Return [X, Y] of the center of cell containing provided text 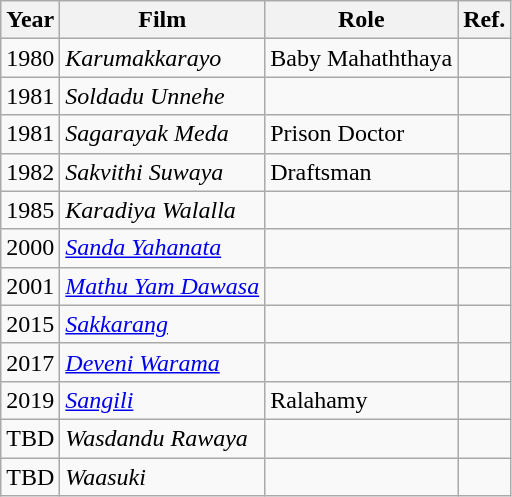
2015 [30, 324]
Year [30, 20]
Baby Mahaththaya [362, 58]
2001 [30, 286]
Soldadu Unnehe [162, 96]
Sangili [162, 400]
Wasdandu Rawaya [162, 438]
Sakvithi Suwaya [162, 172]
Sagarayak Meda [162, 134]
Draftsman [362, 172]
Prison Doctor [362, 134]
2017 [30, 362]
Karadiya Walalla [162, 210]
Role [362, 20]
1985 [30, 210]
Ralahamy [362, 400]
1982 [30, 172]
1980 [30, 58]
Film [162, 20]
Sanda Yahanata [162, 248]
Mathu Yam Dawasa [162, 286]
Sakkarang [162, 324]
Ref. [484, 20]
Deveni Warama [162, 362]
Waasuki [162, 477]
Karumakkarayo [162, 58]
2000 [30, 248]
2019 [30, 400]
